From the cell containing the given text, extract its center point as (x, y) coordinate. 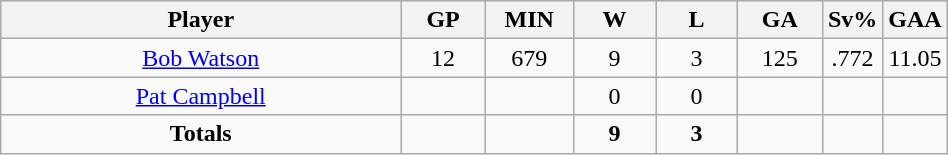
GP (444, 20)
Sv% (852, 20)
679 (529, 58)
Player (201, 20)
12 (444, 58)
11.05 (915, 58)
.772 (852, 58)
Pat Campbell (201, 96)
125 (780, 58)
Totals (201, 134)
W (614, 20)
MIN (529, 20)
GA (780, 20)
Bob Watson (201, 58)
L (696, 20)
GAA (915, 20)
